Determine the [x, y] coordinate at the center of the cell enclosing the given text.  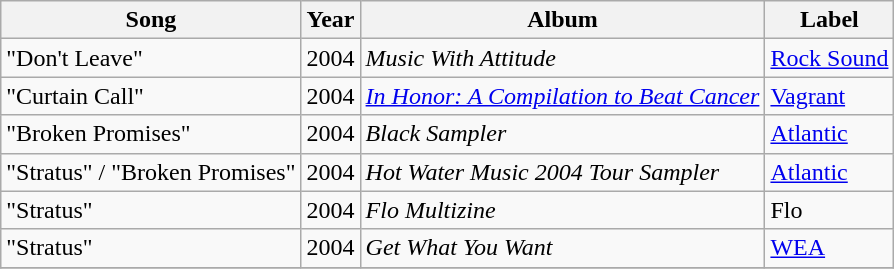
Song [151, 20]
Year [330, 20]
Vagrant [830, 96]
In Honor: A Compilation to Beat Cancer [562, 96]
Album [562, 20]
Music With Attitude [562, 58]
"Don't Leave" [151, 58]
Rock Sound [830, 58]
"Curtain Call" [151, 96]
Flo [830, 210]
Flo Multizine [562, 210]
Get What You Want [562, 248]
Label [830, 20]
Hot Water Music 2004 Tour Sampler [562, 172]
"Stratus" / "Broken Promises" [151, 172]
WEA [830, 248]
"Broken Promises" [151, 134]
Black Sampler [562, 134]
